Search for the cell housing the specified text and yield its (x, y) center coordinate. 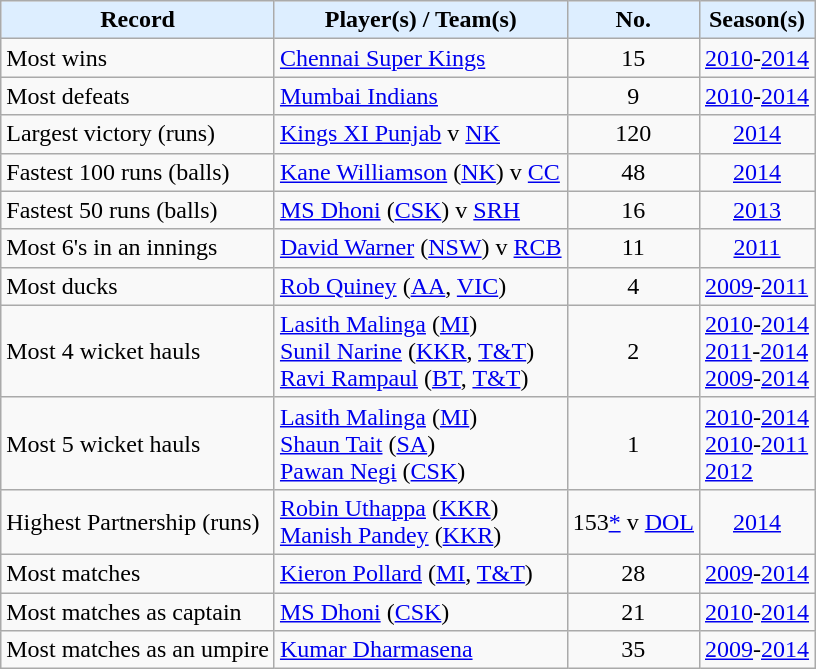
Lasith Malinga (MI) Sunil Narine (KKR, T&T) Ravi Rampaul (BT, T&T) (420, 351)
Mumbai Indians (420, 96)
Chennai Super Kings (420, 58)
16 (633, 210)
2011 (756, 248)
No. (633, 20)
Most 5 wicket hauls (138, 443)
48 (633, 172)
Most defeats (138, 96)
4 (633, 286)
Rob Quiney (AA, VIC) (420, 286)
2010-20142011-20142009-2014 (756, 351)
Kings XI Punjab v NK (420, 134)
Player(s) / Team(s) (420, 20)
Most wins (138, 58)
Season(s) (756, 20)
Most matches as an umpire (138, 650)
Most 6's in an innings (138, 248)
28 (633, 573)
2009-2011 (756, 286)
120 (633, 134)
David Warner (NSW) v RCB (420, 248)
21 (633, 611)
Kane Williamson (NK) v CC (420, 172)
35 (633, 650)
MS Dhoni (CSK) (420, 611)
Most 4 wicket hauls (138, 351)
Record (138, 20)
Highest Partnership (runs) (138, 522)
2013 (756, 210)
9 (633, 96)
Most matches (138, 573)
Kieron Pollard (MI, T&T) (420, 573)
Most matches as captain (138, 611)
2 (633, 351)
Robin Uthappa (KKR) Manish Pandey (KKR) (420, 522)
1 (633, 443)
Fastest 100 runs (balls) (138, 172)
MS Dhoni (CSK) v SRH (420, 210)
Kumar Dharmasena (420, 650)
2010-20142010-20112012 (756, 443)
Most ducks (138, 286)
153* v DOL (633, 522)
11 (633, 248)
Fastest 50 runs (balls) (138, 210)
15 (633, 58)
Lasith Malinga (MI)Shaun Tait (SA)Pawan Negi (CSK) (420, 443)
Largest victory (runs) (138, 134)
